Return the [x, y] coordinate for the center point of the cell that contains the specified text.  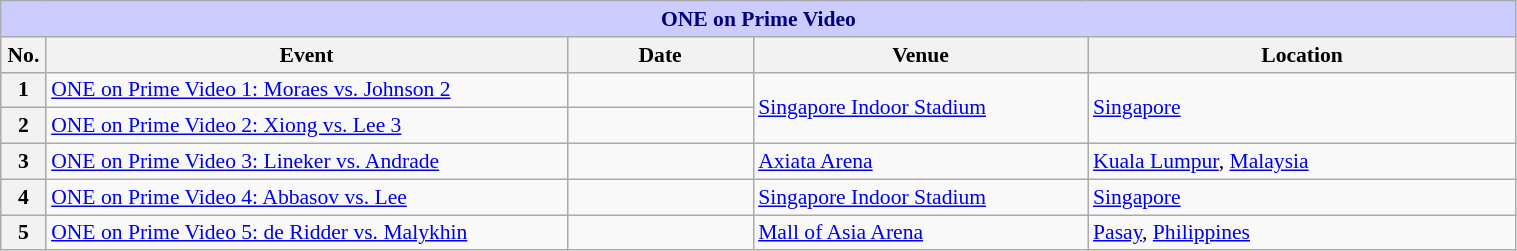
Pasay, Philippines [1302, 233]
Kuala Lumpur, Malaysia [1302, 162]
Axiata Arena [920, 162]
1 [24, 90]
ONE on Prime Video 2: Xiong vs. Lee 3 [306, 126]
ONE on Prime Video 1: Moraes vs. Johnson 2 [306, 90]
ONE on Prime Video 4: Abbasov vs. Lee [306, 197]
2 [24, 126]
Mall of Asia Arena [920, 233]
ONE on Prime Video [758, 19]
No. [24, 55]
4 [24, 197]
5 [24, 233]
Event [306, 55]
Location [1302, 55]
3 [24, 162]
Venue [920, 55]
Date [660, 55]
ONE on Prime Video 5: de Ridder vs. Malykhin [306, 233]
ONE on Prime Video 3: Lineker vs. Andrade [306, 162]
